Identify which cell holds the provided text, then report its (x, y) central coordinate. 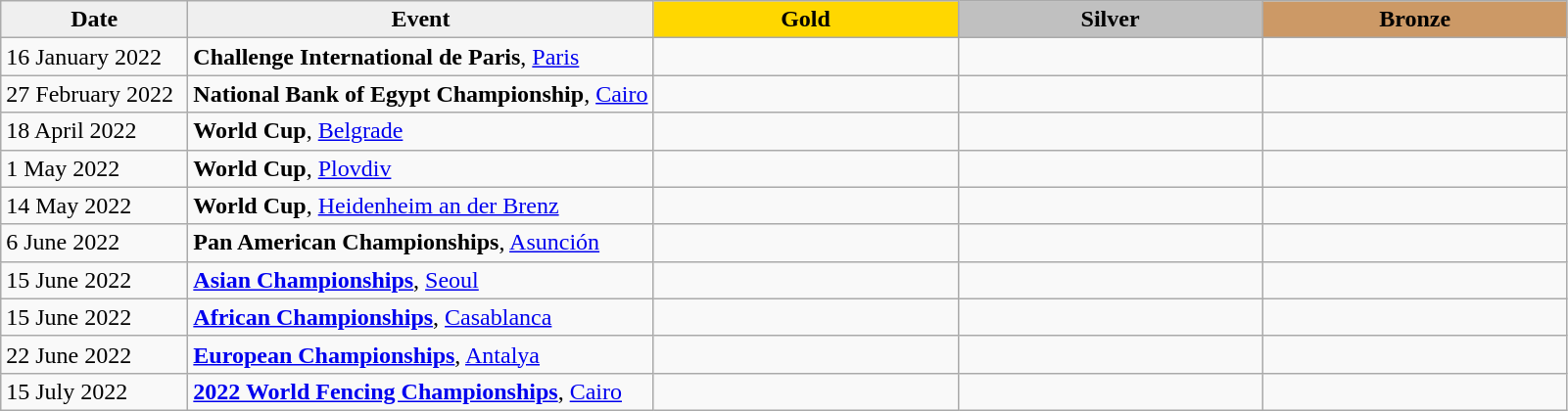
18 April 2022 (94, 131)
World Cup, Plovdiv (421, 168)
European Championships, Antalya (421, 354)
Asian Championships, Seoul (421, 280)
Silver (1111, 20)
2022 World Fencing Championships, Cairo (421, 391)
Bronze (1414, 20)
World Cup, Heidenheim an der Brenz (421, 205)
Challenge International de Paris, Paris (421, 57)
15 July 2022 (94, 391)
16 January 2022 (94, 57)
1 May 2022 (94, 168)
Date (94, 20)
22 June 2022 (94, 354)
Gold (805, 20)
27 February 2022 (94, 94)
14 May 2022 (94, 205)
Pan American Championships, Asunción (421, 243)
World Cup, Belgrade (421, 131)
6 June 2022 (94, 243)
National Bank of Egypt Championship, Cairo (421, 94)
African Championships, Casablanca (421, 317)
Event (421, 20)
